From the cell containing the given text, extract its center point as (x, y) coordinate. 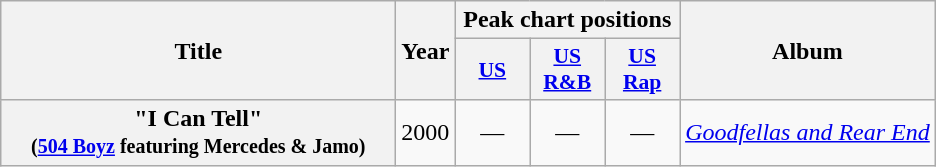
"I Can Tell"(504 Boyz featuring Mercedes & Jamo) (198, 132)
USR&B (568, 70)
2000 (426, 132)
USRap (642, 70)
Goodfellas and Rear End (808, 132)
Year (426, 50)
US (492, 70)
Album (808, 50)
Peak chart positions (568, 20)
Title (198, 50)
